Output the [x, y] coordinate of the center of the cell containing the given text.  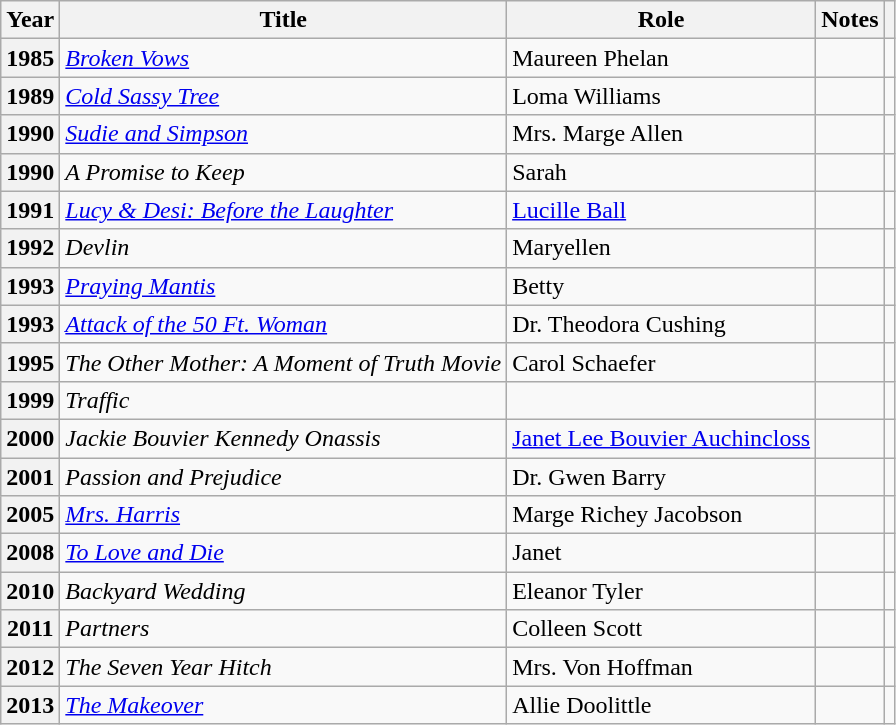
Carol Schaefer [662, 362]
1992 [30, 248]
2010 [30, 591]
Praying Mantis [284, 286]
2013 [30, 705]
Devlin [284, 248]
Passion and Prejudice [284, 477]
Mrs. Marge Allen [662, 134]
Broken Vows [284, 58]
To Love and Die [284, 553]
Backyard Wedding [284, 591]
2005 [30, 515]
Notes [850, 20]
Traffic [284, 400]
1999 [30, 400]
The Makeover [284, 705]
Maryellen [662, 248]
1995 [30, 362]
Janet Lee Bouvier Auchincloss [662, 438]
2012 [30, 667]
1991 [30, 210]
1989 [30, 96]
Jackie Bouvier Kennedy Onassis [284, 438]
Sarah [662, 172]
The Seven Year Hitch [284, 667]
1985 [30, 58]
Betty [662, 286]
Janet [662, 553]
Dr. Gwen Barry [662, 477]
Marge Richey Jacobson [662, 515]
2000 [30, 438]
Partners [284, 629]
Mrs. Harris [284, 515]
Sudie and Simpson [284, 134]
Title [284, 20]
Dr. Theodora Cushing [662, 324]
Lucy & Desi: Before the Laughter [284, 210]
Eleanor Tyler [662, 591]
Loma Williams [662, 96]
2011 [30, 629]
Year [30, 20]
Allie Doolittle [662, 705]
Lucille Ball [662, 210]
Cold Sassy Tree [284, 96]
The Other Mother: A Moment of Truth Movie [284, 362]
2001 [30, 477]
Colleen Scott [662, 629]
Maureen Phelan [662, 58]
Mrs. Von Hoffman [662, 667]
A Promise to Keep [284, 172]
Attack of the 50 Ft. Woman [284, 324]
2008 [30, 553]
Role [662, 20]
